Detect which cell encompasses the target text, then output its [X, Y] center coordinate. 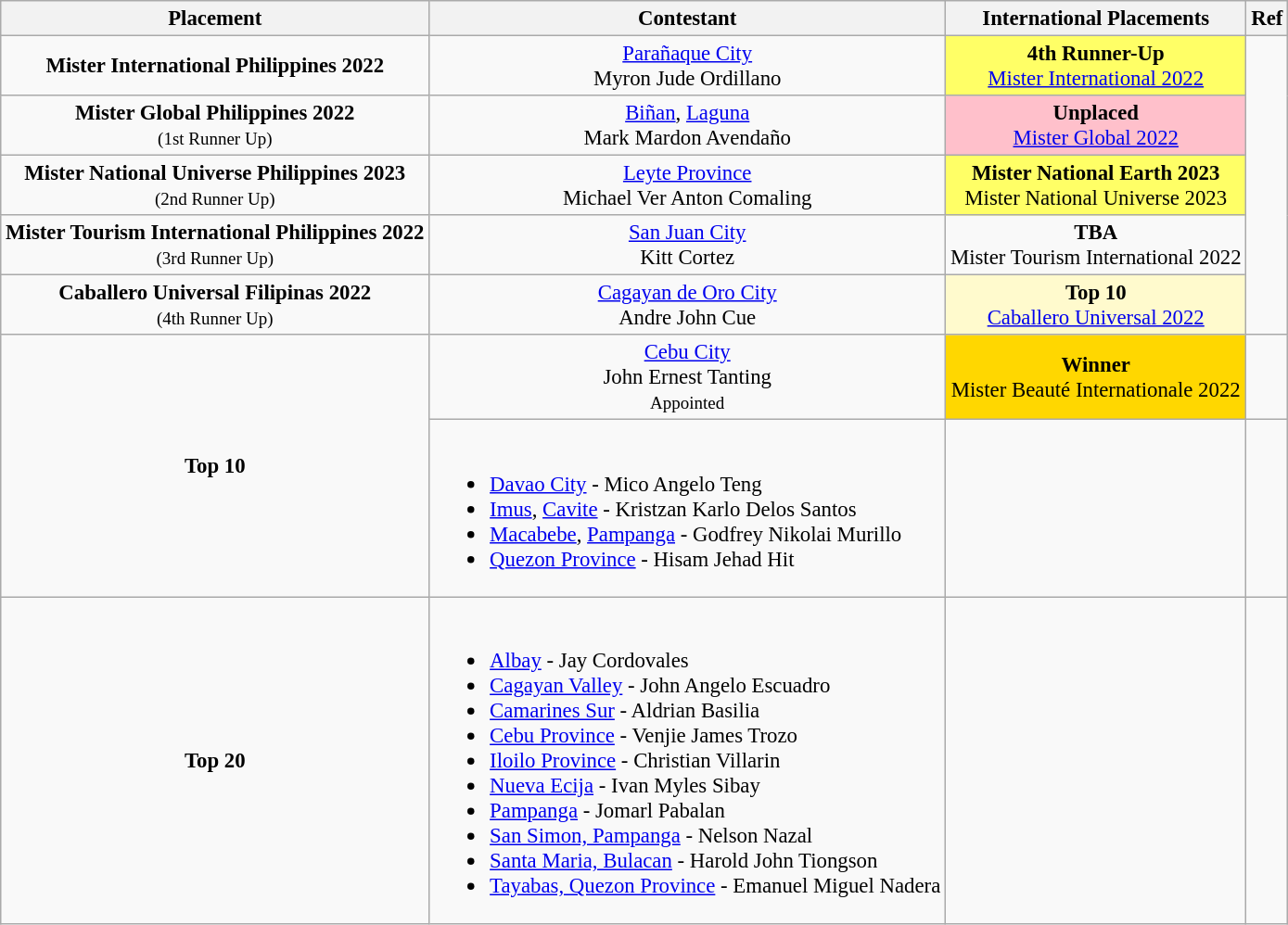
Biñan, LagunaMark Mardon Avendaño [688, 126]
Parañaque CityMyron Jude Ordillano [688, 67]
Mister Global Philippines 2022(1st Runner Up) [215, 126]
Caballero Universal Filipinas 2022(4th Runner Up) [215, 306]
4th Runner-UpMister International 2022 [1096, 67]
Top 10Caballero Universal 2022 [1096, 306]
San Juan CityKitt Cortez [688, 245]
Mister Tourism International Philippines 2022(3rd Runner Up) [215, 245]
Contestant [688, 19]
Leyte ProvinceMichael Ver Anton Comaling [688, 185]
Mister International Philippines 2022 [215, 67]
Mister National Universe Philippines 2023(2nd Runner Up) [215, 185]
WinnerMister Beauté Internationale 2022 [1096, 378]
Davao City - Mico Angelo TengImus, Cavite - Kristzan Karlo Delos SantosMacabebe, Pampanga - Godfrey Nikolai MurilloQuezon Province - Hisam Jehad Hit [688, 508]
Placement [215, 19]
Mister National Earth 2023Mister National Universe 2023 [1096, 185]
Top 20 [215, 760]
TBAMister Tourism International 2022 [1096, 245]
Cagayan de Oro CityAndre John Cue [688, 306]
International Placements [1096, 19]
Cebu CityJohn Ernest TantingAppointed [688, 378]
Ref [1267, 19]
UnplacedMister Global 2022 [1096, 126]
Top 10 [215, 467]
